Find where the given text appears and provide that cell's center as (x, y) coordinate. 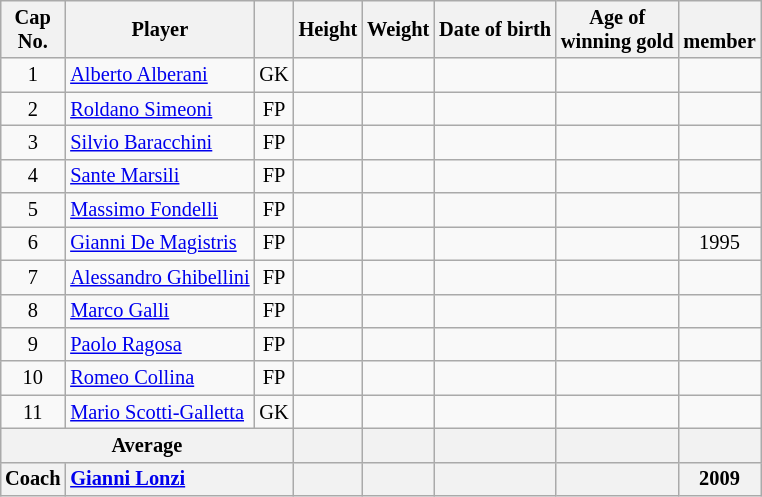
Weight (398, 29)
Sante Marsili (160, 176)
5 (32, 210)
Mario Scotti-Galletta (160, 412)
4 (32, 176)
Romeo Collina (160, 378)
8 (32, 311)
CapNo. (32, 29)
2009 (719, 479)
7 (32, 277)
Player (160, 29)
9 (32, 344)
Date of birth (495, 29)
Age ofwinning gold (617, 29)
Massimo Fondelli (160, 210)
Silvio Baracchini (160, 142)
Coach (32, 479)
Paolo Ragosa (160, 344)
Roldano Simeoni (160, 109)
Height (328, 29)
Alessandro Ghibellini (160, 277)
Marco Galli (160, 311)
6 (32, 243)
1 (32, 75)
3 (32, 142)
Alberto Alberani (160, 75)
Gianni De Magistris (160, 243)
10 (32, 378)
11 (32, 412)
Average (146, 445)
Gianni Lonzi (179, 479)
2 (32, 109)
1995 (719, 243)
member (719, 29)
